Capture the cell that displays the provided text and extract its (x, y) central coordinate. 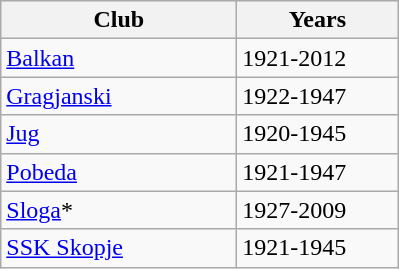
SSK Skopje (119, 248)
1922-1947 (318, 96)
1920-1945 (318, 134)
Gragjanski (119, 96)
Balkan (119, 58)
1927-2009 (318, 210)
1921-2012 (318, 58)
Jug (119, 134)
Pobeda (119, 172)
Club (119, 20)
1921-1945 (318, 248)
1921-1947 (318, 172)
Years (318, 20)
Sloga* (119, 210)
